Determine the [X, Y] coordinate at the center of the cell enclosing the given text.  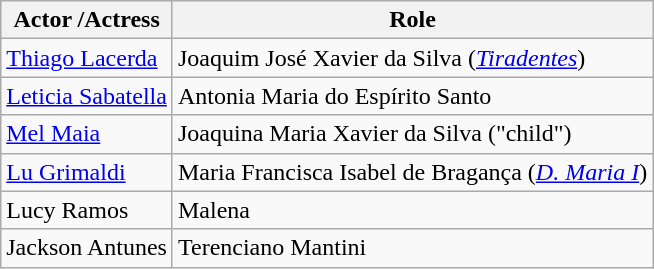
Leticia Sabatella [87, 96]
Joaquim José Xavier da Silva (Tiradentes) [412, 58]
Mel Maia [87, 134]
Terenciano Mantini [412, 248]
Antonia Maria do Espírito Santo [412, 96]
Actor /Actress [87, 20]
Malena [412, 210]
Role [412, 20]
Jackson Antunes [87, 248]
Joaquina Maria Xavier da Silva ("child") [412, 134]
Thiago Lacerda [87, 58]
Lu Grimaldi [87, 172]
Lucy Ramos [87, 210]
Maria Francisca Isabel de Bragança (D. Maria I) [412, 172]
